Pinpoint the cell where the given text exists, returning its [X, Y] midpoint coordinate. 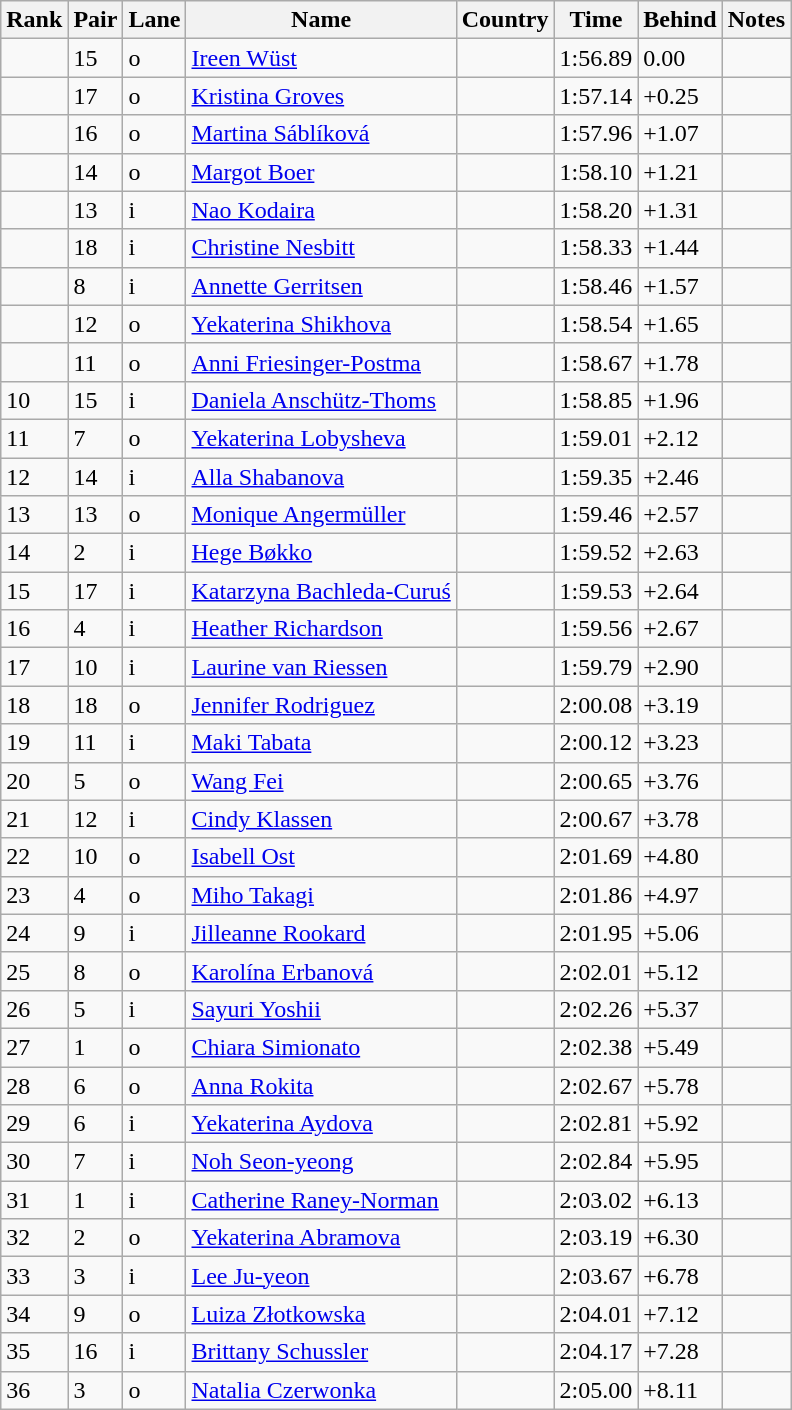
+1.31 [680, 210]
19 [34, 743]
+2.12 [680, 438]
Ireen Wüst [321, 58]
20 [34, 781]
Cindy Klassen [321, 819]
+1.44 [680, 248]
Rank [34, 20]
Anna Rokita [321, 1085]
Noh Seon-yeong [321, 1162]
2:05.00 [596, 1390]
2:02.26 [596, 1009]
Wang Fei [321, 781]
+1.65 [680, 324]
Luiza Złotkowska [321, 1314]
2:03.02 [596, 1200]
+1.78 [680, 362]
1:58.20 [596, 210]
Yekaterina Shikhova [321, 324]
Lee Ju-yeon [321, 1276]
26 [34, 1009]
+5.95 [680, 1162]
2:00.67 [596, 819]
Natalia Czerwonka [321, 1390]
1:58.85 [596, 400]
+2.64 [680, 591]
Jennifer Rodriguez [321, 705]
Anni Friesinger-Postma [321, 362]
+8.11 [680, 1390]
28 [34, 1085]
Country [505, 20]
2:03.19 [596, 1238]
1:59.35 [596, 477]
Alla Shabanova [321, 477]
+1.07 [680, 134]
+4.97 [680, 895]
Jilleanne Rookard [321, 933]
2:02.38 [596, 1047]
2:00.12 [596, 743]
+2.46 [680, 477]
1:59.01 [596, 438]
29 [34, 1124]
1:59.46 [596, 515]
1:59.53 [596, 591]
32 [34, 1238]
+3.78 [680, 819]
+1.21 [680, 172]
Notes [756, 20]
23 [34, 895]
+2.90 [680, 667]
Name [321, 20]
2:01.95 [596, 933]
+5.37 [680, 1009]
2:01.69 [596, 857]
+6.78 [680, 1276]
1:58.33 [596, 248]
Yekaterina Abramova [321, 1238]
2:02.81 [596, 1124]
Annette Gerritsen [321, 286]
+5.49 [680, 1047]
Nao Kodaira [321, 210]
25 [34, 971]
1:58.46 [596, 286]
Isabell Ost [321, 857]
Chiara Simionato [321, 1047]
+2.57 [680, 515]
2:01.86 [596, 895]
Kristina Groves [321, 96]
31 [34, 1200]
+3.19 [680, 705]
+2.67 [680, 629]
+6.13 [680, 1200]
+3.23 [680, 743]
1:59.52 [596, 553]
1:57.14 [596, 96]
+4.80 [680, 857]
Yekaterina Lobysheva [321, 438]
1:59.79 [596, 667]
Katarzyna Bachleda-Curuś [321, 591]
2:04.01 [596, 1314]
Maki Tabata [321, 743]
+7.12 [680, 1314]
Sayuri Yoshii [321, 1009]
+3.76 [680, 781]
Christine Nesbitt [321, 248]
Karolína Erbanová [321, 971]
30 [34, 1162]
Margot Boer [321, 172]
+0.25 [680, 96]
+5.92 [680, 1124]
+2.63 [680, 553]
Daniela Anschütz-Thoms [321, 400]
+6.30 [680, 1238]
+1.96 [680, 400]
+5.78 [680, 1085]
Time [596, 20]
2:02.67 [596, 1085]
Lane [154, 20]
Martina Sáblíková [321, 134]
1:58.54 [596, 324]
2:02.84 [596, 1162]
27 [34, 1047]
1:59.56 [596, 629]
Yekaterina Aydova [321, 1124]
2:03.67 [596, 1276]
1:57.96 [596, 134]
0.00 [680, 58]
35 [34, 1352]
2:02.01 [596, 971]
Behind [680, 20]
2:00.08 [596, 705]
2:04.17 [596, 1352]
33 [34, 1276]
1:56.89 [596, 58]
22 [34, 857]
Miho Takagi [321, 895]
+5.12 [680, 971]
+1.57 [680, 286]
Hege Bøkko [321, 553]
Monique Angermüller [321, 515]
+7.28 [680, 1352]
Pair [96, 20]
1:58.10 [596, 172]
Heather Richardson [321, 629]
24 [34, 933]
Catherine Raney-Norman [321, 1200]
Brittany Schussler [321, 1352]
34 [34, 1314]
36 [34, 1390]
Laurine van Riessen [321, 667]
2:00.65 [596, 781]
+5.06 [680, 933]
21 [34, 819]
1:58.67 [596, 362]
